Identify which cell holds the provided text, then report its [x, y] central coordinate. 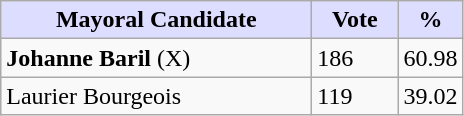
Vote [355, 20]
Mayoral Candidate [156, 20]
Laurier Bourgeois [156, 96]
% [430, 20]
Johanne Baril (X) [156, 58]
39.02 [430, 96]
60.98 [430, 58]
186 [355, 58]
119 [355, 96]
